Find where the given text appears and provide that cell's center as [x, y] coordinate. 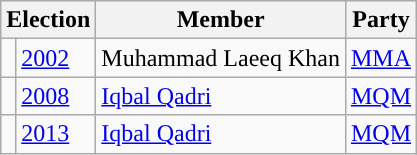
Member [221, 20]
Election [48, 20]
2002 [56, 58]
2008 [56, 96]
Muhammad Laeeq Khan [221, 58]
MMA [380, 58]
Party [380, 20]
2013 [56, 134]
